Output the [X, Y] coordinate of the center of the cell containing the given text.  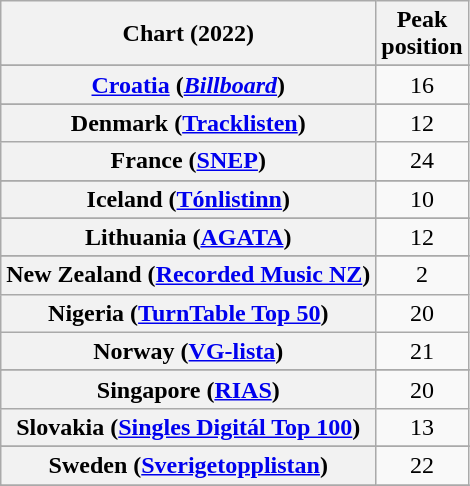
Slovakia (Singles Digitál Top 100) [188, 427]
13 [422, 427]
21 [422, 351]
Sweden (Sverigetopplistan) [188, 465]
Denmark (Tracklisten) [188, 123]
Singapore (RIAS) [188, 389]
Croatia (Billboard) [188, 85]
Norway (VG-lista) [188, 351]
16 [422, 85]
Lithuania (AGATA) [188, 237]
22 [422, 465]
2 [422, 275]
New Zealand (Recorded Music NZ) [188, 275]
France (SNEP) [188, 161]
Peakposition [422, 34]
Nigeria (TurnTable Top 50) [188, 313]
Chart (2022) [188, 34]
Iceland (Tónlistinn) [188, 199]
10 [422, 199]
24 [422, 161]
